Detect which cell encompasses the target text, then output its [x, y] center coordinate. 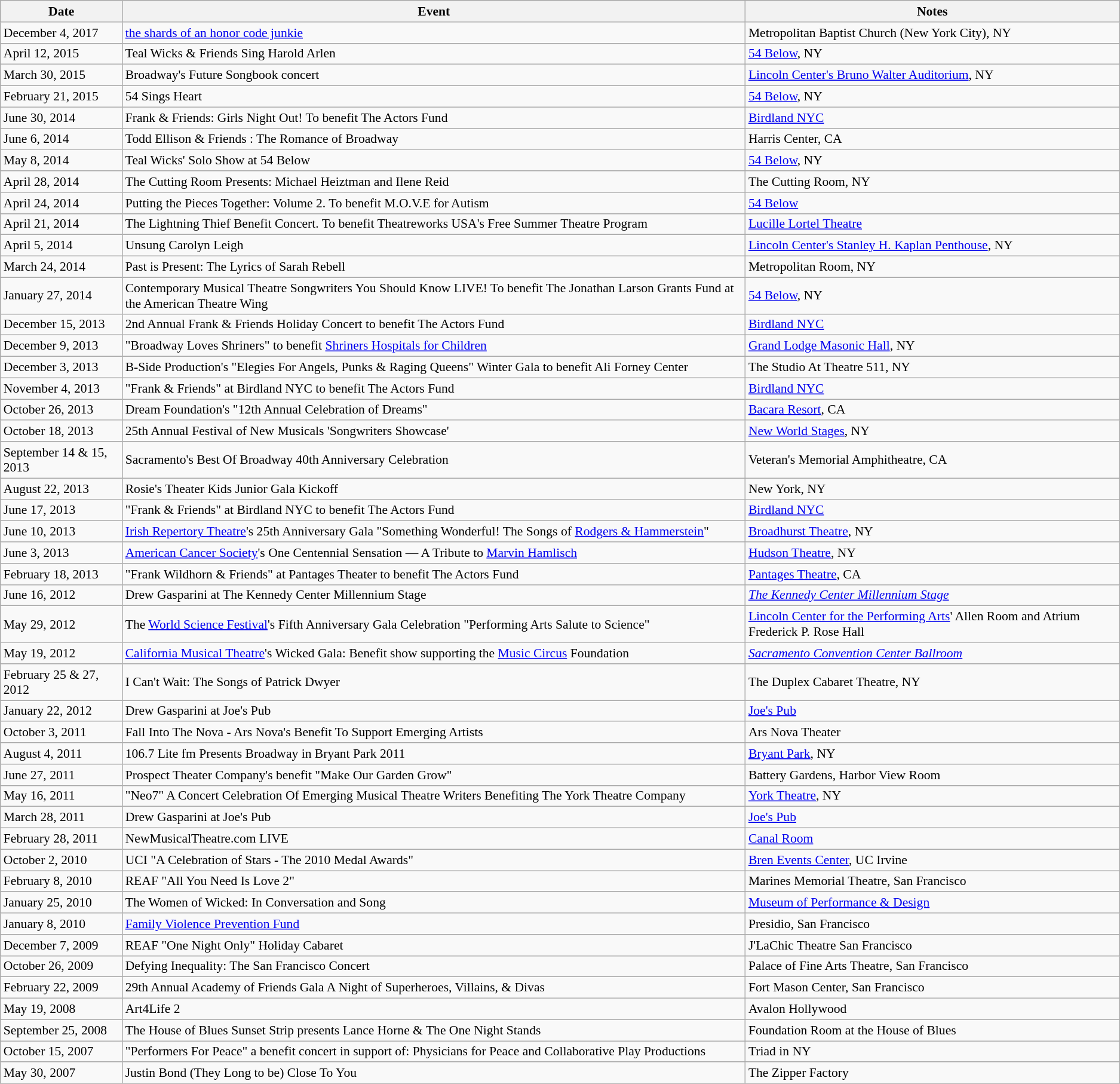
The Zipper Factory [932, 1073]
March 28, 2011 [62, 817]
REAF "All You Need Is Love 2" [434, 881]
May 29, 2012 [62, 624]
Prospect Theater Company's benefit "Make Our Garden Grow" [434, 775]
December 7, 2009 [62, 945]
Putting the Pieces Together: Volume 2. To benefit M.O.V.E for Autism [434, 203]
"Broadway Loves Shriners" to benefit Shriners Hospitals for Children [434, 346]
February 21, 2015 [62, 97]
Canal Room [932, 839]
The Cutting Room Presents: Michael Heiztman and Ilene Reid [434, 182]
Lincoln Center's Stanley H. Kaplan Penthouse, NY [932, 246]
Marines Memorial Theatre, San Francisco [932, 881]
25th Annual Festival of New Musicals 'Songwriters Showcase' [434, 431]
Metropolitan Room, NY [932, 267]
February 18, 2013 [62, 574]
May 16, 2011 [62, 796]
October 2, 2010 [62, 860]
Palace of Fine Arts Theatre, San Francisco [932, 966]
Lucille Lortel Theatre [932, 224]
American Cancer Society's One Centennial Sensation — A Tribute to Marvin Hamlisch [434, 553]
Bacara Resort, CA [932, 410]
Broadway's Future Songbook concert [434, 75]
Past is Present: The Lyrics of Sarah Rebell [434, 267]
The Duplex Cabaret Theatre, NY [932, 682]
Rosie's Theater Kids Junior Gala Kickoff [434, 489]
54 Sings Heart [434, 97]
August 4, 2011 [62, 754]
Bren Events Center, UC Irvine [932, 860]
September 25, 2008 [62, 1030]
Presidio, San Francisco [932, 924]
Sacramento's Best Of Broadway 40th Anniversary Celebration [434, 460]
The Women of Wicked: In Conversation and Song [434, 903]
April 28, 2014 [62, 182]
April 12, 2015 [62, 54]
The Cutting Room, NY [932, 182]
California Musical Theatre's Wicked Gala: Benefit show supporting the Music Circus Foundation [434, 653]
2nd Annual Frank & Friends Holiday Concert to benefit The Actors Fund [434, 324]
October 18, 2013 [62, 431]
Family Violence Prevention Fund [434, 924]
The Kennedy Center Millennium Stage [932, 595]
June 17, 2013 [62, 510]
Fort Mason Center, San Francisco [932, 988]
June 16, 2012 [62, 595]
January 8, 2010 [62, 924]
December 9, 2013 [62, 346]
I Can't Wait: The Songs of Patrick Dwyer [434, 682]
The Lightning Thief Benefit Concert. To benefit Theatreworks USA's Free Summer Theatre Program [434, 224]
Event [434, 11]
February 28, 2011 [62, 839]
Avalon Hollywood [932, 1009]
May 19, 2008 [62, 1009]
March 30, 2015 [62, 75]
Notes [932, 11]
Broadhurst Theatre, NY [932, 532]
Sacramento Convention Center Ballroom [932, 653]
Frank & Friends: Girls Night Out! To benefit The Actors Fund [434, 118]
October 26, 2009 [62, 966]
Dream Foundation's "12th Annual Celebration of Dreams" [434, 410]
New York, NY [932, 489]
February 8, 2010 [62, 881]
Teal Wicks' Solo Show at 54 Below [434, 161]
May 30, 2007 [62, 1073]
December 4, 2017 [62, 33]
September 14 & 15, 2013 [62, 460]
Todd Ellison & Friends : The Romance of Broadway [434, 139]
The Studio At Theatre 511, NY [932, 368]
New World Stages, NY [932, 431]
106.7 Lite fm Presents Broadway in Bryant Park 2011 [434, 754]
NewMusicalTheatre.com LIVE [434, 839]
Veteran's Memorial Amphitheatre, CA [932, 460]
Ars Nova Theater [932, 733]
Irish Repertory Theatre's 25th Anniversary Gala "Something Wonderful! The Songs of Rodgers & Hammerstein" [434, 532]
"Neo7" A Concert Celebration Of Emerging Musical Theatre Writers Benefiting The York Theatre Company [434, 796]
B-Side Production's "Elegies For Angels, Punks & Raging Queens" Winter Gala to benefit Ali Forney Center [434, 368]
54 Below [932, 203]
Hudson Theatre, NY [932, 553]
May 19, 2012 [62, 653]
May 8, 2014 [62, 161]
Pantages Theatre, CA [932, 574]
Battery Gardens, Harbor View Room [932, 775]
Grand Lodge Masonic Hall, NY [932, 346]
the shards of an honor code junkie [434, 33]
November 4, 2013 [62, 388]
Museum of Performance & Design [932, 903]
York Theatre, NY [932, 796]
February 22, 2009 [62, 988]
Foundation Room at the House of Blues [932, 1030]
April 24, 2014 [62, 203]
June 30, 2014 [62, 118]
Lincoln Center for the Performing Arts' Allen Room and Atrium Frederick P. Rose Hall [932, 624]
Triad in NY [932, 1052]
Harris Center, CA [932, 139]
The World Science Festival's Fifth Anniversary Gala Celebration "Performing Arts Salute to Science" [434, 624]
Contemporary Musical Theatre Songwriters You Should Know LIVE! To benefit The Jonathan Larson Grants Fund at the American Theatre Wing [434, 295]
Justin Bond (They Long to be) Close To You [434, 1073]
December 15, 2013 [62, 324]
April 5, 2014 [62, 246]
Defying Inequality: The San Francisco Concert [434, 966]
June 27, 2011 [62, 775]
June 6, 2014 [62, 139]
October 3, 2011 [62, 733]
Drew Gasparini at The Kennedy Center Millennium Stage [434, 595]
March 24, 2014 [62, 267]
June 10, 2013 [62, 532]
January 22, 2012 [62, 711]
Teal Wicks & Friends Sing Harold Arlen [434, 54]
August 22, 2013 [62, 489]
"Frank Wildhorn & Friends" at Pantages Theater to benefit The Actors Fund [434, 574]
J'LaChic Theatre San Francisco [932, 945]
29th Annual Academy of Friends Gala A Night of Superheroes, Villains, & Divas [434, 988]
The House of Blues Sunset Strip presents Lance Horne & The One Night Stands [434, 1030]
REAF "One Night Only" Holiday Cabaret [434, 945]
Fall Into The Nova - Ars Nova's Benefit To Support Emerging Artists [434, 733]
Unsung Carolyn Leigh [434, 246]
February 25 & 27, 2012 [62, 682]
Lincoln Center's Bruno Walter Auditorium, NY [932, 75]
October 26, 2013 [62, 410]
Bryant Park, NY [932, 754]
October 15, 2007 [62, 1052]
December 3, 2013 [62, 368]
Metropolitan Baptist Church (New York City), NY [932, 33]
Art4Life 2 [434, 1009]
April 21, 2014 [62, 224]
January 25, 2010 [62, 903]
June 3, 2013 [62, 553]
"Performers For Peace" a benefit concert in support of: Physicians for Peace and Collaborative Play Productions [434, 1052]
January 27, 2014 [62, 295]
UCI "A Celebration of Stars - The 2010 Medal Awards" [434, 860]
Date [62, 11]
